Identify which cell holds the provided text, then report its (x, y) central coordinate. 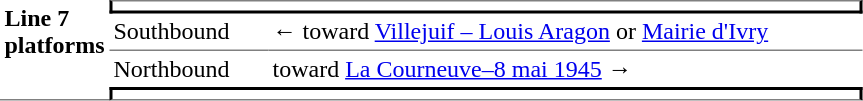
Northbound (188, 69)
← toward Villejuif – Louis Aragon or Mairie d'Ivry (565, 33)
toward La Courneuve–8 mai 1945 → (565, 69)
Line 7 platforms (54, 50)
Southbound (188, 33)
